Output the (x, y) coordinate of the center of the cell containing the given text.  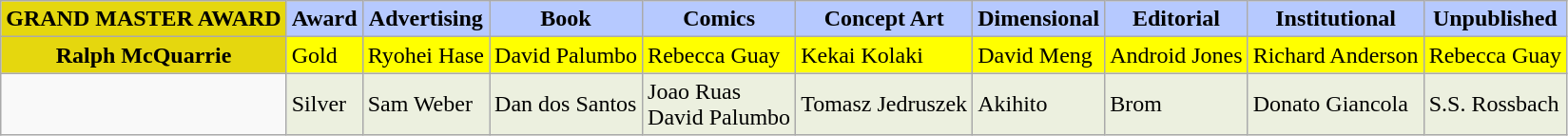
Advertising (426, 19)
David Palumbo (567, 55)
Comics (719, 19)
Institutional (1335, 19)
Silver (324, 105)
Unpublished (1495, 19)
Ralph McQuarrie (144, 55)
Donato Giancola (1335, 105)
Brom (1176, 105)
Book (567, 19)
GRAND MASTER AWARD (144, 19)
Ryohei Hase (426, 55)
Dimensional (1038, 19)
S.S. Rossbach (1495, 105)
Dan dos Santos (567, 105)
Editorial (1176, 19)
Award (324, 19)
Akihito (1038, 105)
Kekai Kolaki (884, 55)
Gold (324, 55)
David Meng (1038, 55)
Sam Weber (426, 105)
Tomasz Jedruszek (884, 105)
Joao RuasDavid Palumbo (719, 105)
Concept Art (884, 19)
Android Jones (1176, 55)
Richard Anderson (1335, 55)
